Output the (X, Y) coordinate of the center of the cell containing the given text.  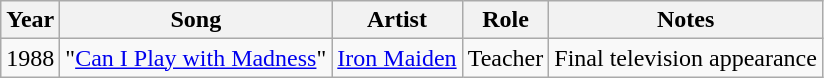
Role (506, 20)
Year (30, 20)
Iron Maiden (397, 58)
Song (196, 20)
Final television appearance (686, 58)
Teacher (506, 58)
Artist (397, 20)
Notes (686, 20)
1988 (30, 58)
"Can I Play with Madness" (196, 58)
